Locate the cell with the specified text and output its [X, Y] center coordinate. 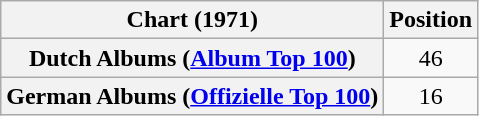
German Albums (Offizielle Top 100) [192, 96]
16 [431, 96]
Chart (1971) [192, 20]
Position [431, 20]
Dutch Albums (Album Top 100) [192, 58]
46 [431, 58]
